Return the [X, Y] coordinate for the center point of the cell that contains the specified text.  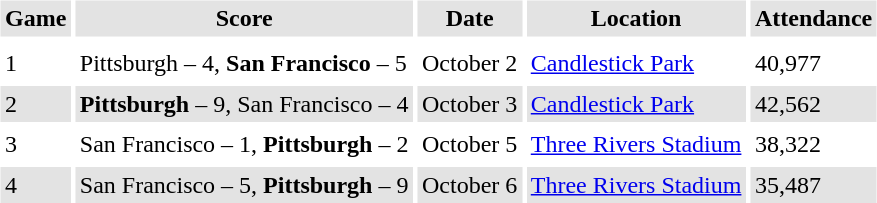
October 5 [469, 144]
38,322 [813, 144]
35,487 [813, 185]
4 [35, 185]
October 2 [469, 64]
1 [35, 64]
October 3 [469, 104]
Attendance [813, 18]
42,562 [813, 104]
San Francisco – 1, Pittsburgh – 2 [244, 144]
October 6 [469, 185]
3 [35, 144]
40,977 [813, 64]
Date [469, 18]
Game [35, 18]
2 [35, 104]
Location [636, 18]
Pittsburgh – 9, San Francisco – 4 [244, 104]
Score [244, 18]
San Francisco – 5, Pittsburgh – 9 [244, 185]
Pittsburgh – 4, San Francisco – 5 [244, 64]
